From the cell containing the given text, extract its center point as [X, Y] coordinate. 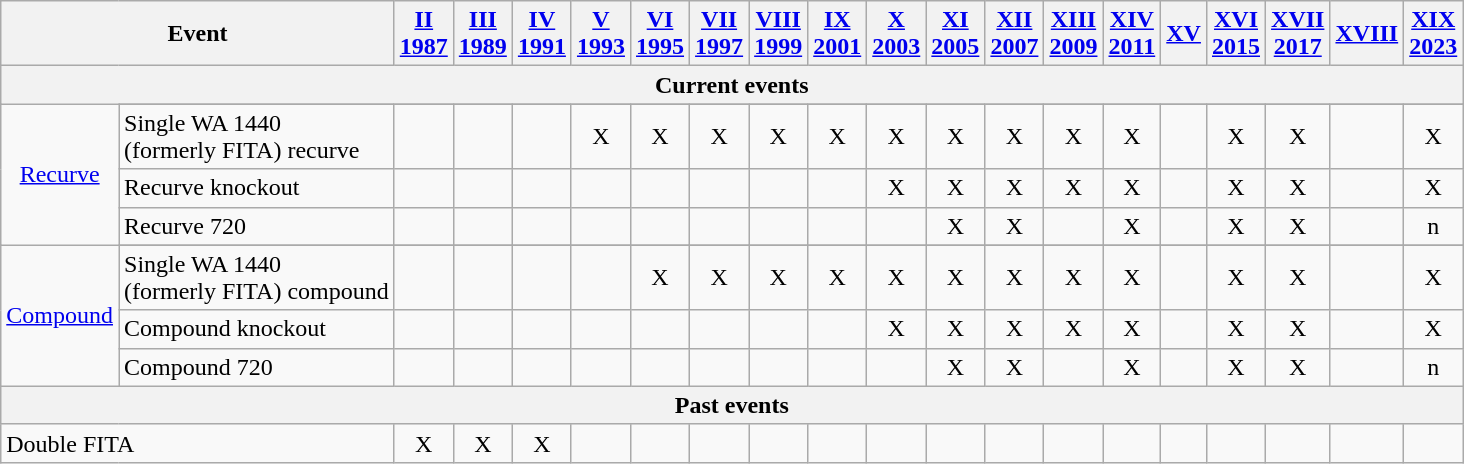
Recurve [60, 174]
III1989 [482, 34]
V1993 [600, 34]
Double FITA [198, 443]
Event [198, 34]
XII2007 [1014, 34]
Recurve 720 [256, 226]
Single WA 1440 (formerly FITA) compound [256, 278]
IX2001 [838, 34]
Single WA 1440 (formerly FITA) recurve [256, 136]
IV1991 [542, 34]
Compound [60, 316]
XVI 2015 [1236, 34]
Recurve knockout [256, 188]
VIII1999 [778, 34]
Past events [732, 405]
Current events [732, 85]
XVIII [1367, 34]
XI2005 [956, 34]
VI1995 [660, 34]
XIX2023 [1434, 34]
XVII2017 [1298, 34]
X2003 [896, 34]
XV [1184, 34]
VII1997 [720, 34]
II1987 [424, 34]
Compound knockout [256, 329]
Compound 720 [256, 367]
XIV2011 [1132, 34]
XIII2009 [1074, 34]
